Determine the (X, Y) coordinate at the center of the cell enclosing the given text.  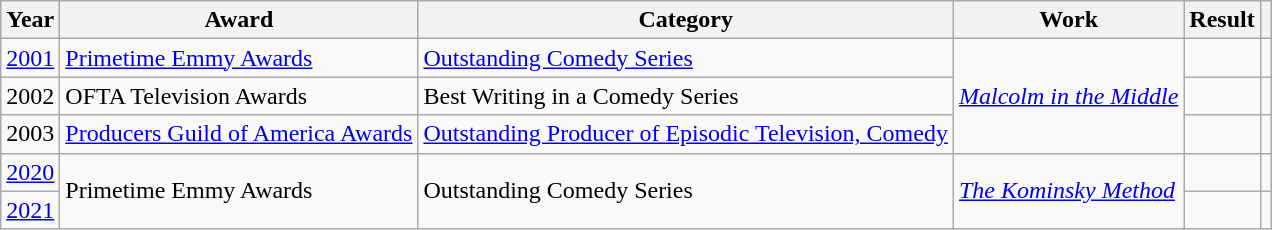
2021 (30, 210)
2020 (30, 172)
The Kominsky Method (1068, 191)
Outstanding Producer of Episodic Television, Comedy (686, 134)
OFTA Television Awards (239, 96)
Producers Guild of America Awards (239, 134)
Work (1068, 20)
Year (30, 20)
Award (239, 20)
2003 (30, 134)
Result (1222, 20)
Malcolm in the Middle (1068, 96)
Best Writing in a Comedy Series (686, 96)
Category (686, 20)
2001 (30, 58)
2002 (30, 96)
